Output the [x, y] coordinate of the center of the cell containing the given text.  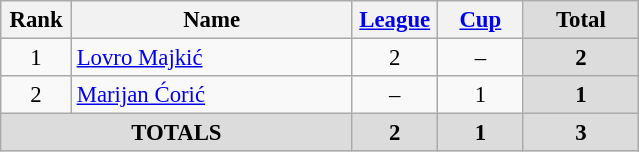
League [395, 20]
Rank [36, 20]
Marijan Ćorić [212, 95]
Lovro Majkić [212, 58]
Cup [481, 20]
Total [581, 20]
TOTALS [176, 133]
Name [212, 20]
3 [581, 133]
